Pinpoint the cell where the given text exists, returning its [x, y] midpoint coordinate. 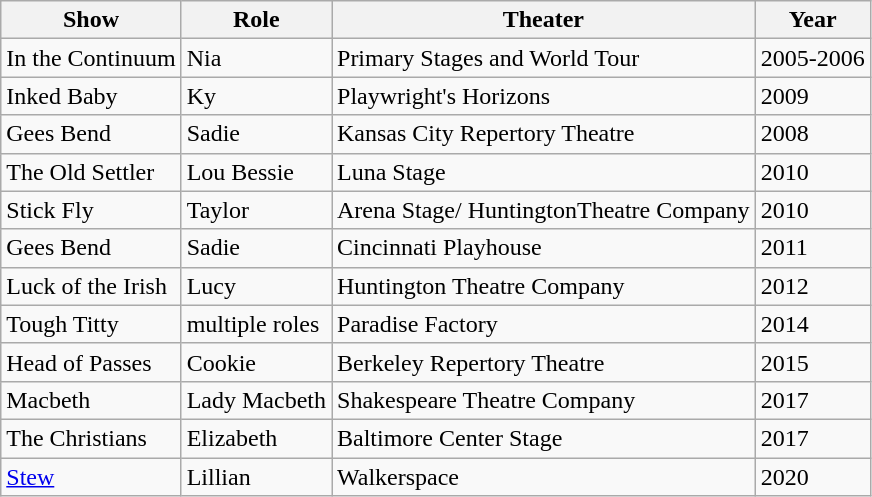
Stew [91, 477]
2009 [812, 96]
2020 [812, 477]
Playwright's Horizons [544, 96]
Luck of the Irish [91, 286]
Taylor [256, 210]
Tough Titty [91, 324]
Cincinnati Playhouse [544, 248]
The Christians [91, 438]
Inked Baby [91, 96]
Head of Passes [91, 362]
Cookie [256, 362]
Lou Bessie [256, 172]
2015 [812, 362]
Role [256, 20]
2011 [812, 248]
Lady Macbeth [256, 400]
Elizabeth [256, 438]
Walkerspace [544, 477]
Kansas City Repertory Theatre [544, 134]
In the Continuum [91, 58]
The Old Settler [91, 172]
Ky [256, 96]
Primary Stages and World Tour [544, 58]
Lillian [256, 477]
2008 [812, 134]
Arena Stage/ HuntingtonTheatre Company [544, 210]
2014 [812, 324]
Year [812, 20]
Lucy [256, 286]
Paradise Factory [544, 324]
Luna Stage [544, 172]
Berkeley Repertory Theatre [544, 362]
multiple roles [256, 324]
Nia [256, 58]
Stick Fly [91, 210]
Theater [544, 20]
Baltimore Center Stage [544, 438]
Shakespeare Theatre Company [544, 400]
2005-2006 [812, 58]
Macbeth [91, 400]
Show [91, 20]
Huntington Theatre Company [544, 286]
2012 [812, 286]
